Search for the cell housing the specified text and yield its (X, Y) center coordinate. 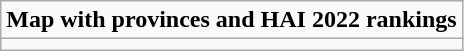
Map with provinces and HAI 2022 rankings (232, 20)
